Extract the (X, Y) coordinate from the center of the cell holding the provided text.  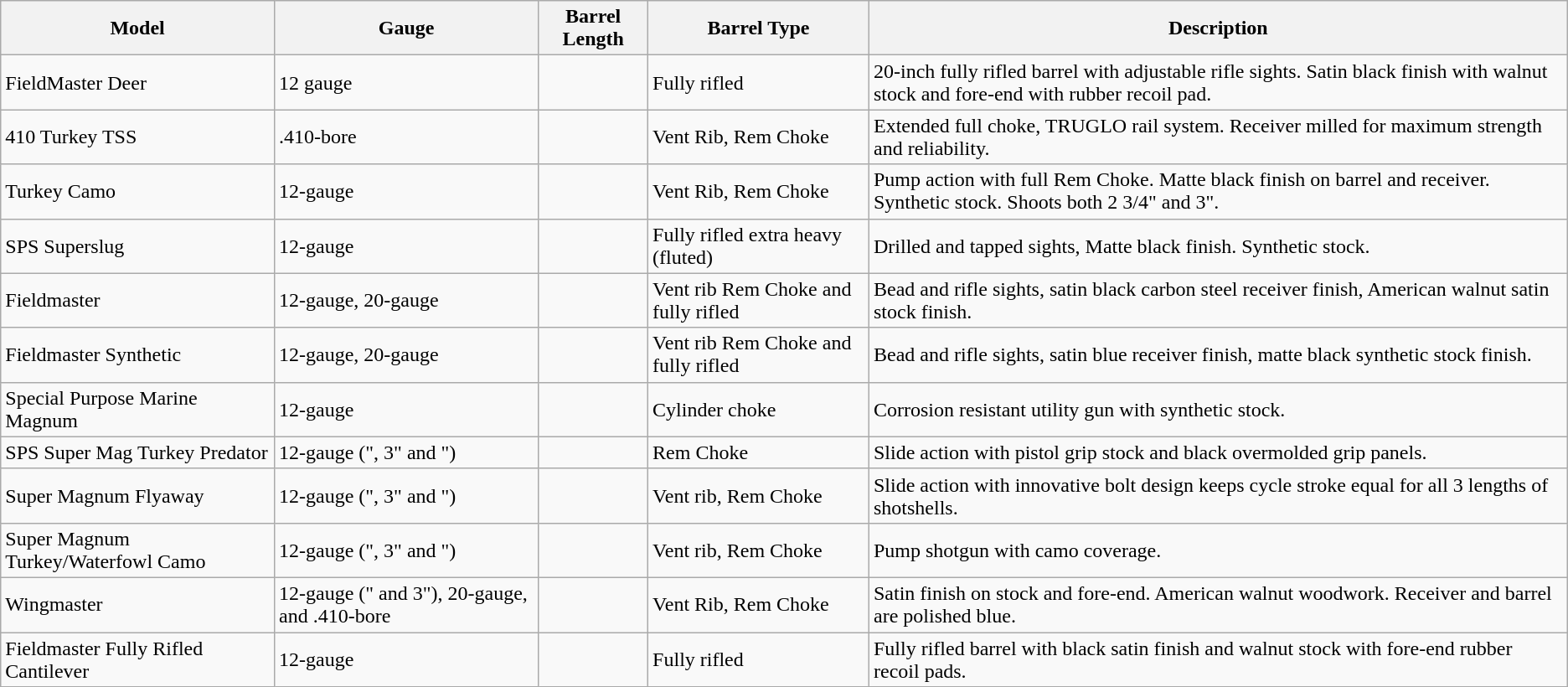
Fully rifled extra heavy (fluted) (759, 246)
Barrel Length (593, 28)
Pump action with full Rem Choke. Matte black finish on barrel and receiver. Synthetic stock. Shoots both 2 3/4" and 3". (1218, 191)
SPS Superslug (137, 246)
FieldMaster Deer (137, 82)
Wingmaster (137, 605)
Fully rifled barrel with black satin finish and walnut stock with fore-end rubber recoil pads. (1218, 659)
Bead and rifle sights, satin black carbon steel receiver finish, American walnut satin stock finish. (1218, 300)
Fieldmaster Fully Rifled Cantilever (137, 659)
Model (137, 28)
20-inch fully rifled barrel with adjustable rifle sights. Satin black finish with walnut stock and fore-end with rubber recoil pad. (1218, 82)
Satin finish on stock and fore-end. American walnut woodwork. Receiver and barrel are polished blue. (1218, 605)
410 Turkey TSS (137, 137)
Slide action with pistol grip stock and black overmolded grip panels. (1218, 452)
Gauge (405, 28)
Cylinder choke (759, 409)
12-gauge (" and 3"), 20-gauge, and .410-bore (405, 605)
.410-bore (405, 137)
Bead and rifle sights, satin blue receiver finish, matte black synthetic stock finish. (1218, 355)
Description (1218, 28)
12 gauge (405, 82)
Corrosion resistant utility gun with synthetic stock. (1218, 409)
Pump shotgun with camo coverage. (1218, 550)
Super Magnum Flyaway (137, 496)
Extended full choke, TRUGLO rail system. Receiver milled for maximum strength and reliability. (1218, 137)
Turkey Camo (137, 191)
Rem Choke (759, 452)
Barrel Type (759, 28)
Fieldmaster (137, 300)
Special Purpose Marine Magnum (137, 409)
Slide action with innovative bolt design keeps cycle stroke equal for all 3 lengths of shotshells. (1218, 496)
Fieldmaster Synthetic (137, 355)
SPS Super Mag Turkey Predator (137, 452)
Drilled and tapped sights, Matte black finish. Synthetic stock. (1218, 246)
Super Magnum Turkey/Waterfowl Camo (137, 550)
